From the cell containing the given text, extract its center point as (X, Y) coordinate. 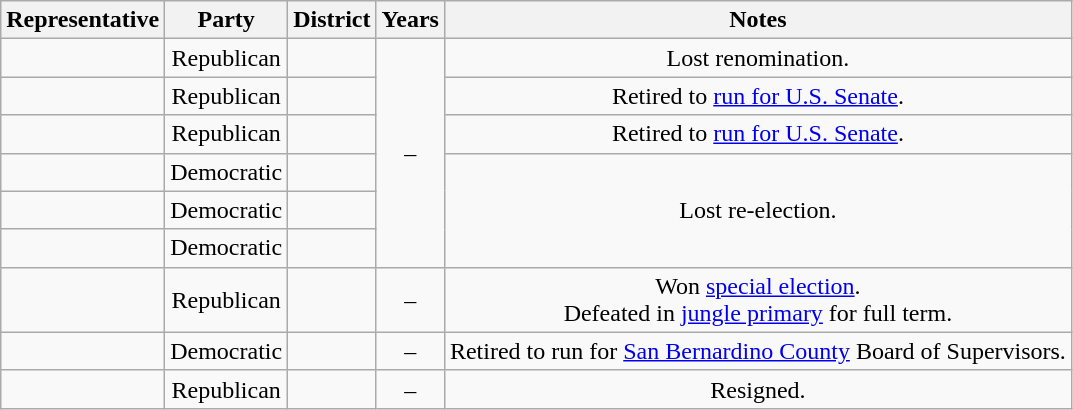
Lost renomination. (758, 58)
Resigned. (758, 389)
Retired to run for San Bernardino County Board of Supervisors. (758, 351)
Party (226, 20)
Lost re-election. (758, 210)
Notes (758, 20)
District (332, 20)
Won special election.Defeated in jungle primary for full term. (758, 300)
Representative (83, 20)
Years (410, 20)
